Locate the cell with the specified text and output its (x, y) center coordinate. 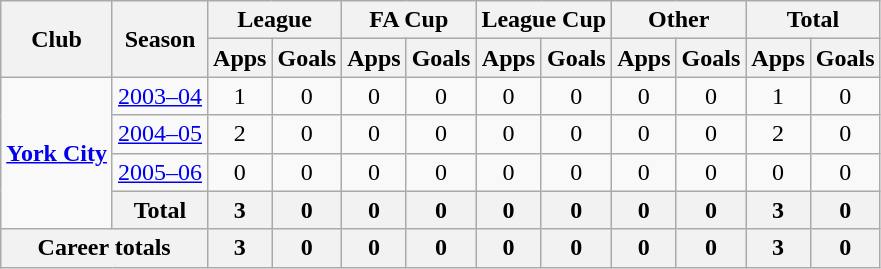
2005–06 (160, 172)
2003–04 (160, 96)
Club (57, 39)
League Cup (544, 20)
Other (679, 20)
FA Cup (409, 20)
Season (160, 39)
League (275, 20)
York City (57, 153)
2004–05 (160, 134)
Career totals (104, 248)
